Find where the given text appears and provide that cell's center as [X, Y] coordinate. 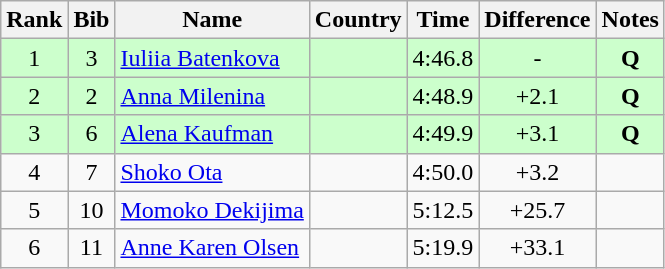
Country [358, 20]
Bib [92, 20]
+3.1 [538, 134]
Name [212, 20]
5:12.5 [443, 210]
Anne Karen Olsen [212, 248]
Rank [34, 20]
1 [34, 58]
+33.1 [538, 248]
+2.1 [538, 96]
11 [92, 248]
4 [34, 172]
Iuliia Batenkova [212, 58]
4:48.9 [443, 96]
10 [92, 210]
Momoko Dekijima [212, 210]
4:49.9 [443, 134]
Difference [538, 20]
- [538, 58]
4:46.8 [443, 58]
+25.7 [538, 210]
Notes [630, 20]
5 [34, 210]
Alena Kaufman [212, 134]
Shoko Ota [212, 172]
Time [443, 20]
Anna Milenina [212, 96]
+3.2 [538, 172]
5:19.9 [443, 248]
4:50.0 [443, 172]
7 [92, 172]
